Capture the cell that displays the provided text and extract its [X, Y] central coordinate. 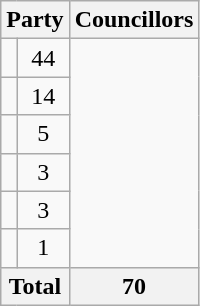
1 [43, 248]
70 [134, 286]
Party [35, 20]
5 [43, 134]
14 [43, 96]
44 [43, 58]
Councillors [134, 20]
Total [35, 286]
